Return (x, y) of the center of cell containing provided text 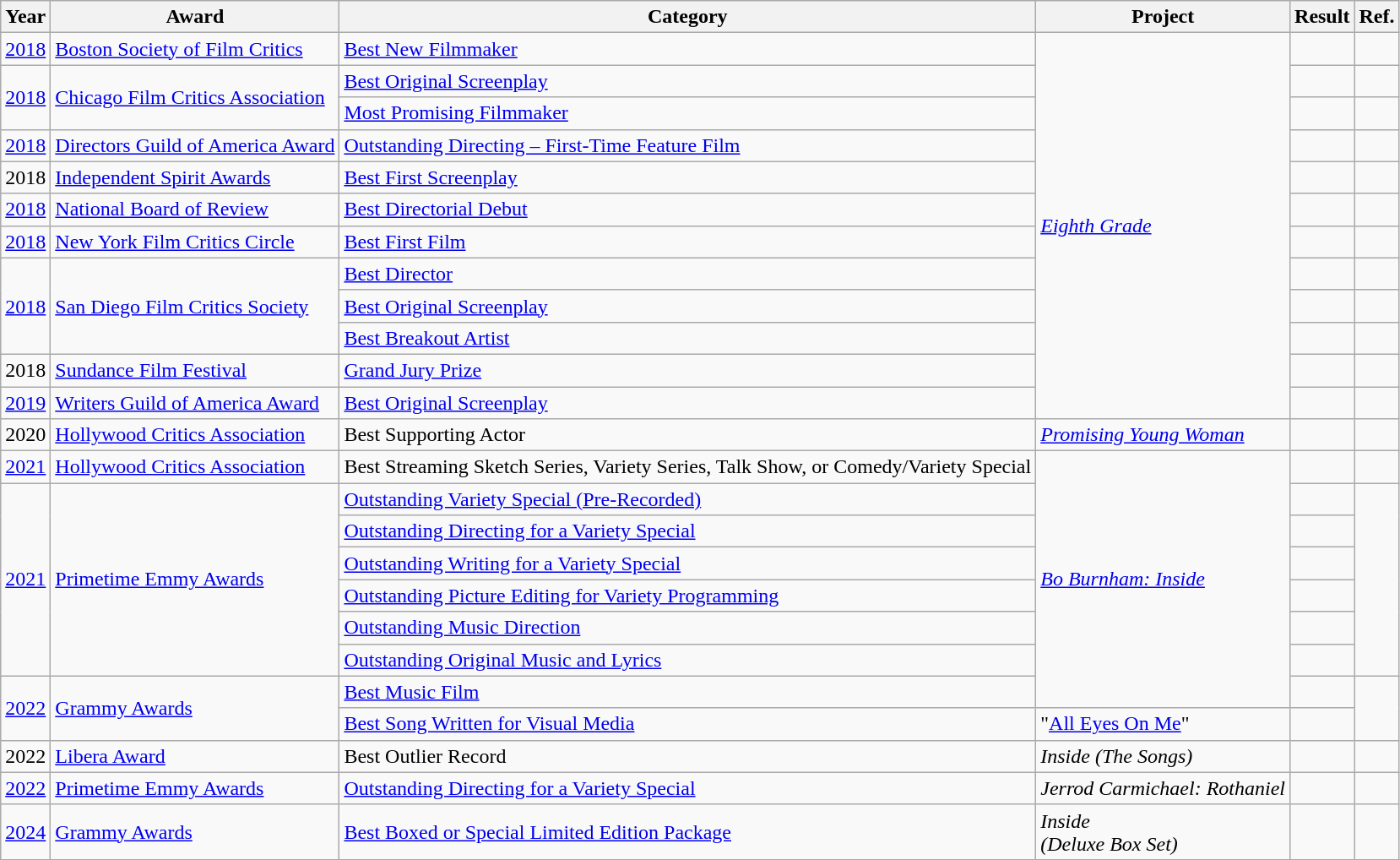
Result (1322, 17)
Outstanding Directing – First-Time Feature Film (687, 145)
Ref. (1376, 17)
Best First Film (687, 242)
Best Streaming Sketch Series, Variety Series, Talk Show, or Comedy/Variety Special (687, 467)
Boston Society of Film Critics (195, 49)
Award (195, 17)
Inside (Deluxe Box Set) (1164, 831)
Outstanding Writing for a Variety Special (687, 563)
New York Film Critics Circle (195, 242)
Directors Guild of America Award (195, 145)
Most Promising Filmmaker (687, 113)
2024 (25, 831)
Sundance Film Festival (195, 370)
Best First Screenplay (687, 177)
2019 (25, 403)
Best New Filmmaker (687, 49)
Bo Burnham: Inside (1164, 580)
Promising Young Woman (1164, 435)
Category (687, 17)
"All Eyes On Me" (1164, 724)
Best Supporting Actor (687, 435)
Project (1164, 17)
Writers Guild of America Award (195, 403)
Best Director (687, 274)
Chicago Film Critics Association (195, 97)
Outstanding Picture Editing for Variety Programming (687, 596)
Jerrod Carmichael: Rothaniel (1164, 788)
Independent Spirit Awards (195, 177)
Best Boxed or Special Limited Edition Package (687, 831)
National Board of Review (195, 210)
Year (25, 17)
Outstanding Variety Special (Pre-Recorded) (687, 499)
Inside (The Songs) (1164, 756)
Best Song Written for Visual Media (687, 724)
San Diego Film Critics Society (195, 306)
Outstanding Music Direction (687, 628)
Eighth Grade (1164, 226)
Libera Award (195, 756)
Outstanding Original Music and Lyrics (687, 660)
Grand Jury Prize (687, 370)
Best Directorial Debut (687, 210)
Best Outlier Record (687, 756)
2020 (25, 435)
Best Music Film (687, 692)
Best Breakout Artist (687, 338)
